Provide the (X, Y) coordinate of the cell's center where the given text is located.  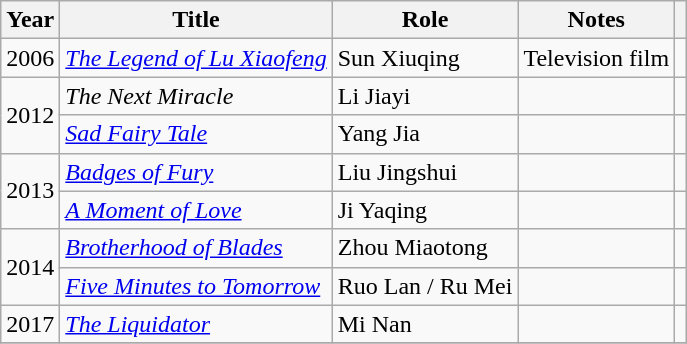
Five Minutes to Tomorrow (196, 286)
Li Jiayi (425, 96)
Liu Jingshui (425, 172)
Zhou Miaotong (425, 248)
2012 (30, 115)
The Legend of Lu Xiaofeng (196, 58)
2006 (30, 58)
Mi Nan (425, 324)
Sun Xiuqing (425, 58)
Title (196, 20)
Role (425, 20)
2014 (30, 267)
A Moment of Love (196, 210)
2017 (30, 324)
Ruo Lan / Ru Mei (425, 286)
Sad Fairy Tale (196, 134)
Television film (596, 58)
The Next Miracle (196, 96)
Brotherhood of Blades (196, 248)
The Liquidator (196, 324)
2013 (30, 191)
Badges of Fury (196, 172)
Year (30, 20)
Notes (596, 20)
Ji Yaqing (425, 210)
Yang Jia (425, 134)
